For the text-containing cell, return its midpoint in (x, y) coordinate format. 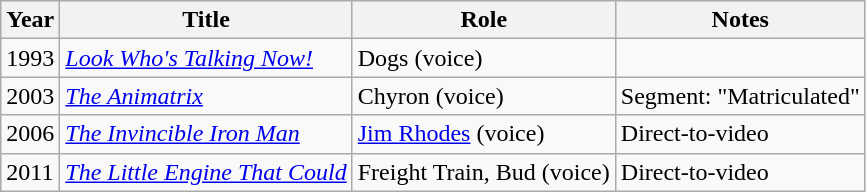
Freight Train, Bud (voice) (484, 172)
Look Who's Talking Now! (206, 58)
The Little Engine That Could (206, 172)
Dogs (voice) (484, 58)
Notes (740, 20)
Year (30, 20)
Segment: "Matriculated" (740, 96)
The Invincible Iron Man (206, 134)
2003 (30, 96)
1993 (30, 58)
The Animatrix (206, 96)
2011 (30, 172)
Role (484, 20)
Chyron (voice) (484, 96)
Jim Rhodes (voice) (484, 134)
Title (206, 20)
2006 (30, 134)
